Return [x, y] of the center of cell containing provided text 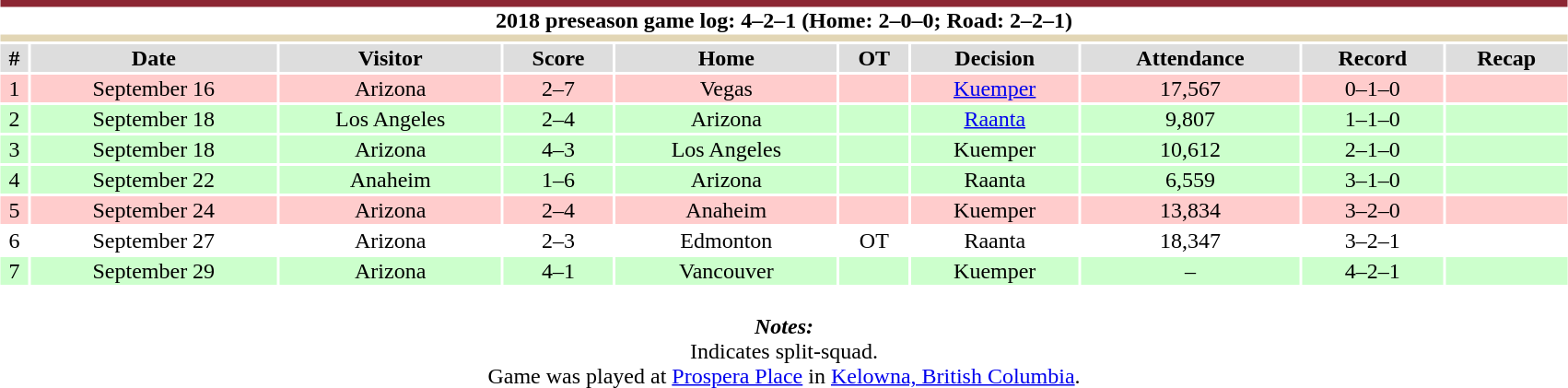
5 [15, 210]
3–1–0 [1373, 180]
17,567 [1190, 88]
6,559 [1190, 180]
3–2–0 [1373, 210]
2018 preseason game log: 4–2–1 (Home: 2–0–0; Road: 2–2–1) [784, 20]
2 [15, 119]
Edmonton [726, 241]
Visitor [391, 58]
1 [15, 88]
Attendance [1190, 58]
September 29 [153, 271]
2–1–0 [1373, 149]
September 22 [153, 180]
Home [726, 58]
Score [558, 58]
# [15, 58]
6 [15, 241]
4–1 [558, 271]
1–1–0 [1373, 119]
13,834 [1190, 210]
2–7 [558, 88]
Vancouver [726, 271]
7 [15, 271]
September 16 [153, 88]
1–6 [558, 180]
9,807 [1190, 119]
10,612 [1190, 149]
4–2–1 [1373, 271]
Recap [1506, 58]
3 [15, 149]
3–2–1 [1373, 241]
September 24 [153, 210]
– [1190, 271]
2–3 [558, 241]
4 [15, 180]
September 27 [153, 241]
Decision [995, 58]
Vegas [726, 88]
Record [1373, 58]
0–1–0 [1373, 88]
18,347 [1190, 241]
Date [153, 58]
4–3 [558, 149]
